Return the (x, y) coordinate for the center point of the cell that contains the specified text.  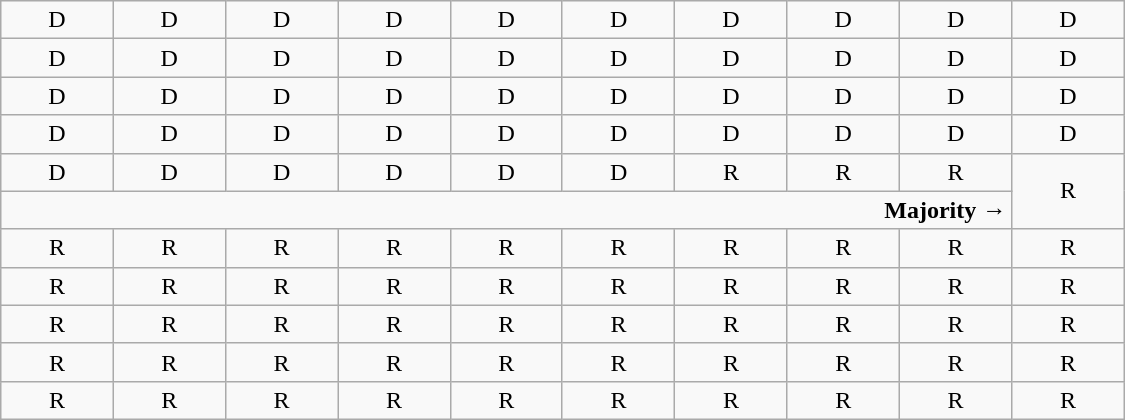
Majority → (506, 210)
